Pinpoint the cell where the given text exists, returning its [x, y] midpoint coordinate. 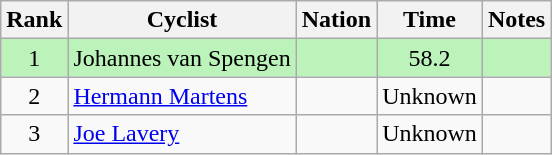
Hermann Martens [182, 96]
Nation [336, 20]
Joe Lavery [182, 134]
Time [430, 20]
58.2 [430, 58]
Notes [516, 20]
3 [34, 134]
2 [34, 96]
1 [34, 58]
Cyclist [182, 20]
Rank [34, 20]
Johannes van Spengen [182, 58]
